Scan for the cell matching the given text and deliver its (X, Y) coordinate at center. 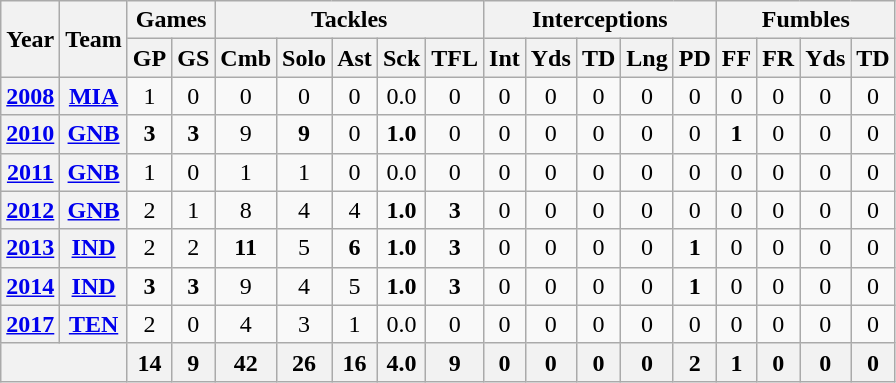
Solo (304, 58)
4.0 (401, 362)
2008 (30, 96)
Lng (647, 58)
Year (30, 39)
Sck (401, 58)
6 (355, 248)
Int (505, 58)
2012 (30, 210)
11 (246, 248)
8 (246, 210)
Games (170, 20)
2011 (30, 172)
Ast (355, 58)
Fumbles (806, 20)
2013 (30, 248)
FR (778, 58)
2017 (30, 324)
26 (304, 362)
GP (149, 58)
TEN (94, 324)
PD (694, 58)
Tackles (350, 20)
MIA (94, 96)
42 (246, 362)
14 (149, 362)
2010 (30, 134)
Team (94, 39)
FF (736, 58)
GS (194, 58)
TFL (455, 58)
16 (355, 362)
Cmb (246, 58)
2014 (30, 286)
Interceptions (600, 20)
